Search for the cell housing the specified text and yield its (x, y) center coordinate. 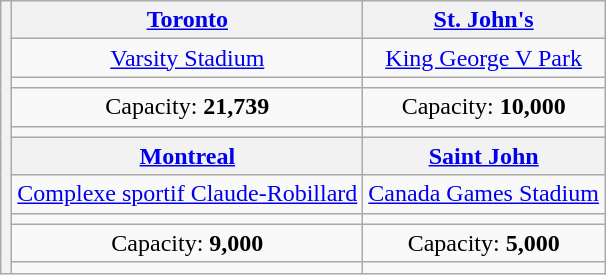
Capacity: 9,000 (188, 243)
Montreal (188, 156)
Capacity: 21,739 (188, 107)
King George V Park (484, 58)
Saint John (484, 156)
Complexe sportif Claude-Robillard (188, 194)
Canada Games Stadium (484, 194)
Toronto (188, 20)
Capacity: 5,000 (484, 243)
Varsity Stadium (188, 58)
St. John's (484, 20)
Capacity: 10,000 (484, 107)
